Locate the cell with the specified text and output its (X, Y) center coordinate. 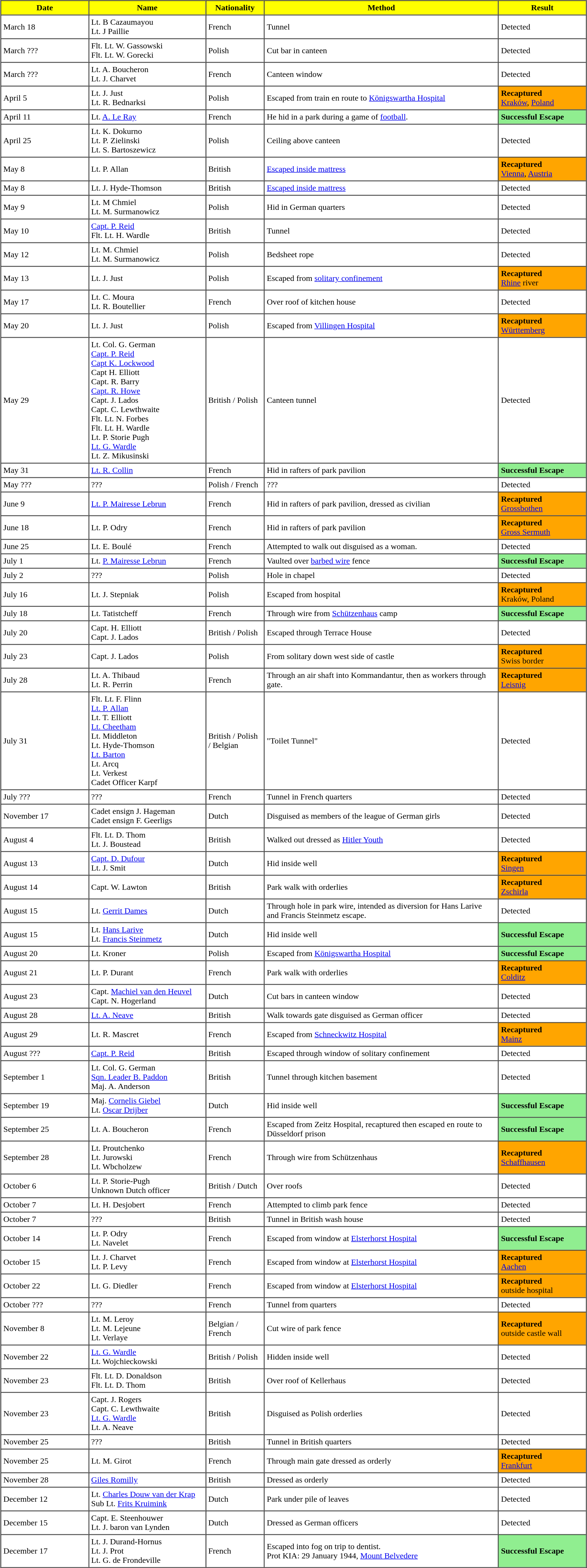
Through wire from Schützenhaus camp (381, 614)
Capt. J. RogersCapt. C. Lewthwaite Lt. G. Wardle Lt. A. Neave (147, 1413)
Recaptured Grossbothen (542, 503)
October 15 (45, 1262)
Tunnel from quarters (381, 1305)
Polish / French (235, 485)
August 29 (45, 1034)
May 20 (45, 326)
Recaptured Singen (542, 863)
Flt. Lt. F. FlinnLt. P. Allan Lt. T. Elliott Lt. Cheetham Lt. MiddletonLt. Hyde-ThomsonLt. Barton Lt. ArcqLt. VerkestCadet Officer Karpf (147, 740)
Lt. J. CharvetLt. P. Levy (147, 1262)
Walked out dressed as Hitler Youth (381, 839)
April 25 (45, 141)
Lt. E. Boulé (147, 546)
Canteen tunnel (381, 400)
Lt. P. OdryLt. Navelet (147, 1238)
Hid in German quarters (381, 207)
Lt. G. Diedler (147, 1286)
"Toilet Tunnel" (381, 740)
British / Dutch (235, 1185)
Lt. J. Durand-HornusLt. J. ProtLt. G. de Frondeville (147, 1551)
Canteen window (381, 74)
Lt. P. Storie-PughUnknown Dutch officer (147, 1185)
Lt. A. BoucheronLt. J. Charvet (147, 74)
August ??? (45, 1053)
Capt. Machiel van den Heuvel Capt. N. Hogerland (147, 996)
Through wire from Schützenhaus (381, 1157)
July 16 (45, 594)
Attempted to climb park fence (381, 1205)
Giles Romilly (147, 1480)
Lt. Col. G. GermanSqn. Leader B. PaddonMaj. A. Anderson (147, 1077)
Flt. Lt. D. ThomLt. J. Boustead (147, 839)
Flt. Lt. W. GassowskiFlt. Lt. W. Gorecki (147, 50)
Tunnel in British quarters (381, 1442)
Lt. P. Allan (147, 169)
Escaped into fog on trip to dentist.Prot KIA: 29 January 1944, Mount Belvedere (381, 1551)
Over roof of Kellerhaus (381, 1380)
Lt. J. Hyde-Thomson (147, 188)
Belgian / French (235, 1328)
July 28 (45, 680)
Lt. Tatistcheff (147, 614)
Lt. J. JustLt. R. Bednarksi (147, 98)
Disguised as Polish orderlies (381, 1413)
Lt. R. Collin (147, 470)
Attempted to walk out disguised as a woman. (381, 546)
Cadet ensign J. HagemanCadet ensign F. Geerligs (147, 816)
Lt. J. Stepniak (147, 594)
Recaptured Württemberg (542, 326)
Dressed as German officers (381, 1523)
Recaptured Frankfurt (542, 1461)
Recaptured Swiss border (542, 656)
Escaped through window of solitary confinement (381, 1053)
August 21 (45, 973)
Date (45, 8)
Tunnel in British wash house (381, 1219)
Capt. D. Dufour Lt. J. Smit (147, 863)
Park under pile of leaves (381, 1499)
December 12 (45, 1499)
Lt. A. ThibaudLt. R. Perrin (147, 680)
Method (381, 8)
October 6 (45, 1185)
April 11 (45, 117)
Escaped from Villingen Hospital (381, 326)
Over roof of kitchen house (381, 302)
July 2 (45, 575)
Cut bar in canteen (381, 50)
Recaptured outside hospital (542, 1286)
July 31 (45, 740)
Vaulted over barbed wire fence (381, 561)
July ??? (45, 797)
Lt. G. Wardle Lt. Wojchieckowski (147, 1356)
Maj. Cornelis GiebelLt. Oscar Drijber (147, 1105)
Result (542, 8)
Recaptured Vienna, Austria (542, 169)
Dressed as orderly (381, 1480)
Tunnel through kitchen basement (381, 1077)
Capt. H. ElliottCapt. J. Lados (147, 633)
September 1 (45, 1077)
Over roofs (381, 1185)
From solitary down west side of castle (381, 656)
Capt. W. Lawton (147, 887)
Lt. B CazaumayouLt. J Paillie (147, 27)
Recaptured Zschirla (542, 887)
Name (147, 8)
Nationality (235, 8)
November 22 (45, 1356)
Lt. Kroner (147, 954)
Recaptured Schaffhausen (542, 1157)
Lt. M ChmielLt. M. Surmanowicz (147, 207)
Lt. ProutchenkoLt. JurowskiLt. Wbcholzew (147, 1157)
Escaped from train en route to Königswartha Hospital (381, 98)
November 8 (45, 1328)
Lt. K. DokurnoLt. P. ZielinskiLt. S. Bartoszewicz (147, 141)
Flt. Lt. D. DonaldsonFlt. Lt. D. Thom (147, 1380)
Lt. A. Boucheron (147, 1129)
Capt. J. Lados (147, 656)
May 17 (45, 302)
Hidden inside well (381, 1356)
Capt. P. Reid (147, 1053)
British / Polish / Belgian (235, 740)
Recaptured Gross Sermuth (542, 527)
May ??? (45, 485)
Escaped from hospital (381, 594)
Recaptured Colditz (542, 973)
Lt. A. Neave (147, 1015)
He hid in a park during a game of football. (381, 117)
Escaped from Schneckwitz Hospital (381, 1034)
Lt. Gerrit Dames (147, 911)
Disguised as members of the league of German girls (381, 816)
August 13 (45, 863)
May 10 (45, 231)
August 20 (45, 954)
October 22 (45, 1286)
Lt. Hans LariveLt. Francis Steinmetz (147, 934)
Cut bars in canteen window (381, 996)
Lt. M. LeroyLt. M. LejeuneLt. Verlaye (147, 1328)
December 17 (45, 1551)
Lt. C. MouraLt. R. Boutellier (147, 302)
Ceiling above canteen (381, 141)
Lt. Charles Douw van der KrapSub Lt. Frits Kruimink (147, 1499)
Lt. M. Girot (147, 1461)
Cut wire of park fence (381, 1328)
May 31 (45, 470)
September 19 (45, 1105)
Through an air shaft into Kommandantur, then as workers through gate. (381, 680)
Recaptured Mainz (542, 1034)
April 5 (45, 98)
November 17 (45, 816)
Lt. A. Le Ray (147, 117)
June 25 (45, 546)
Capt. E. SteenhouwerLt. J. baron van Lynden (147, 1523)
June 18 (45, 527)
May 12 (45, 254)
Bedsheet rope (381, 254)
Escaped from Königswartha Hospital (381, 954)
November 28 (45, 1480)
Lt. H. Desjobert (147, 1205)
August 28 (45, 1015)
Walk towards gate disguised as German officer (381, 1015)
October 14 (45, 1238)
July 18 (45, 614)
Recaptured Aachen (542, 1262)
Tunnel in French quarters (381, 797)
Lt. R. Mascret (147, 1034)
Escaped from solitary confinement (381, 278)
Hole in chapel (381, 575)
Hid in rafters of park pavilion, dressed as civilian (381, 503)
Recaptured Leisnig (542, 680)
Lt. P. Durant (147, 973)
Recaptured Rhine river (542, 278)
Lt. P. Odry (147, 527)
October ??? (45, 1305)
September 25 (45, 1129)
July 23 (45, 656)
September 28 (45, 1157)
May 13 (45, 278)
March 18 (45, 27)
December 15 (45, 1523)
August 14 (45, 887)
Lt. M. ChmielLt. M. Surmanowicz (147, 254)
Through hole in park wire, intended as diversion for Hans Larive and Francis Steinmetz escape. (381, 911)
Through main gate dressed as orderly (381, 1461)
Escaped from Zeitz Hospital, recaptured then escaped en route to Düsseldorf prison (381, 1129)
August 4 (45, 839)
July 1 (45, 561)
Capt. P. ReidFlt. Lt. H. Wardle (147, 231)
Recaptured outside castle wall (542, 1328)
August 23 (45, 996)
May 29 (45, 400)
May 9 (45, 207)
Escaped through Terrace House (381, 633)
July 20 (45, 633)
June 9 (45, 503)
